Identify which cell holds the provided text, then report its (X, Y) central coordinate. 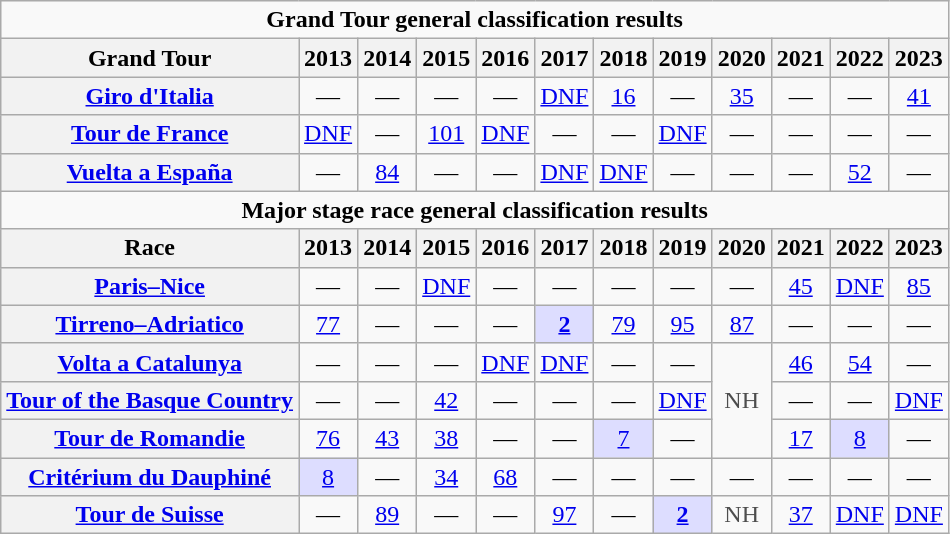
Tirreno–Adriatico (150, 324)
87 (742, 324)
Vuelta a España (150, 172)
35 (742, 96)
101 (446, 134)
85 (918, 286)
38 (446, 438)
46 (800, 362)
76 (328, 438)
17 (800, 438)
Critérium du Dauphiné (150, 477)
52 (860, 172)
43 (388, 438)
Tour de Suisse (150, 515)
Race (150, 248)
42 (446, 400)
Volta a Catalunya (150, 362)
95 (682, 324)
Tour de Romandie (150, 438)
89 (388, 515)
16 (624, 96)
Major stage race general classification results (475, 210)
54 (860, 362)
Tour de France (150, 134)
41 (918, 96)
84 (388, 172)
Tour of the Basque Country (150, 400)
45 (800, 286)
68 (506, 477)
37 (800, 515)
Grand Tour general classification results (475, 20)
Grand Tour (150, 58)
97 (564, 515)
79 (624, 324)
7 (624, 438)
77 (328, 324)
Paris–Nice (150, 286)
34 (446, 477)
Giro d'Italia (150, 96)
